Output the [x, y] coordinate of the center of the cell containing the given text.  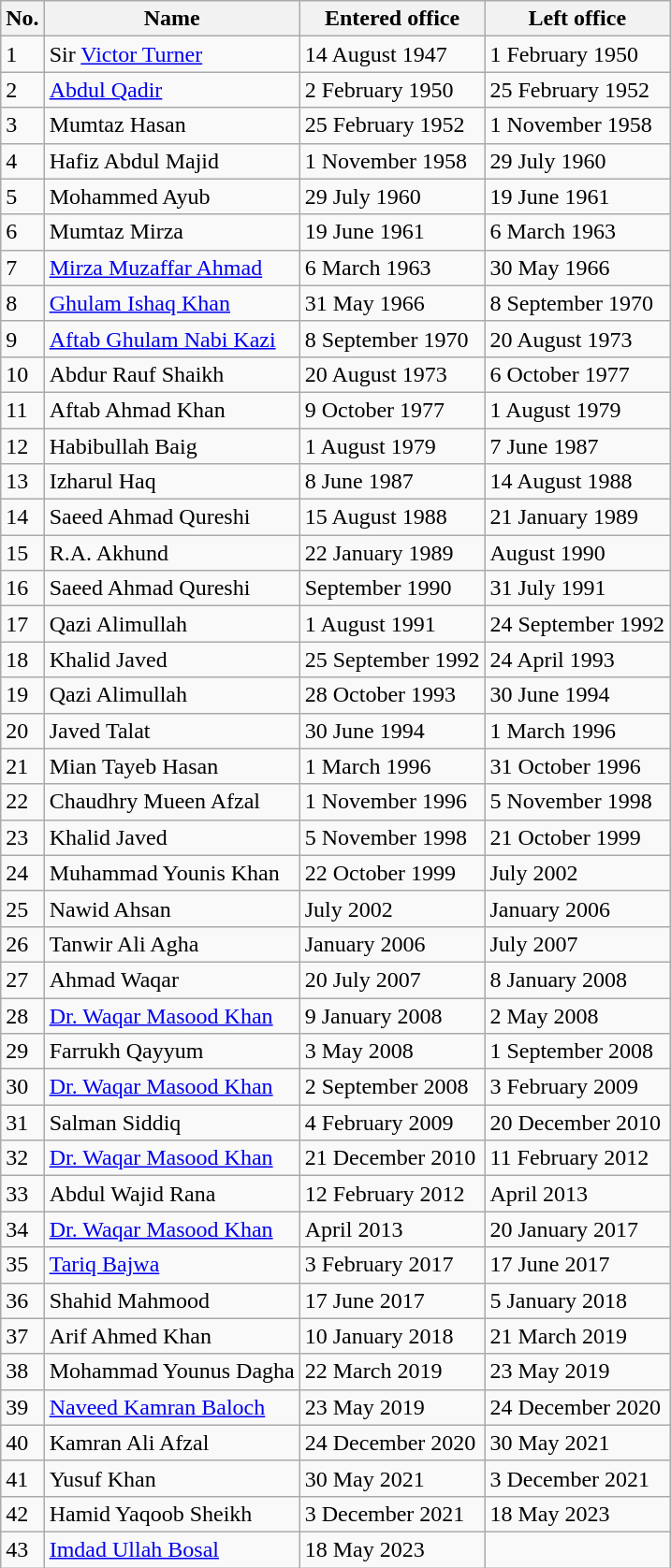
1 August 1991 [392, 624]
25 September 1992 [392, 660]
22 March 2019 [392, 1372]
Abdul Qadir [172, 90]
37 [22, 1336]
23 [22, 837]
35 [22, 1265]
3 May 2008 [392, 1052]
21 January 1989 [577, 517]
2 September 2008 [392, 1087]
Entered office [392, 19]
21 October 1999 [577, 837]
Habibullah Baig [172, 446]
1 [22, 54]
5 [22, 196]
Left office [577, 19]
Tariq Bajwa [172, 1265]
September 1990 [392, 588]
Aftab Ahmad Khan [172, 410]
July 2007 [577, 944]
14 [22, 517]
Hamid Yaqoob Sheikh [172, 1514]
31 [22, 1123]
Naveed Kamran Baloch [172, 1407]
Mirza Muzaffar Ahmad [172, 268]
Yusuf Khan [172, 1478]
1 September 2008 [577, 1052]
9 January 2008 [392, 1015]
August 1990 [577, 553]
1 February 1950 [577, 54]
20 January 2017 [577, 1229]
10 [22, 374]
Mumtaz Mirza [172, 232]
Nawid Ahsan [172, 908]
8 [22, 303]
Chaudhry Mueen Afzal [172, 802]
6 October 1977 [577, 374]
Abdul Wajid Rana [172, 1194]
Salman Siddiq [172, 1123]
4 [22, 161]
Arif Ahmed Khan [172, 1336]
38 [22, 1372]
Aftab Ghulam Nabi Kazi [172, 339]
24 [22, 873]
Imdad Ullah Bosal [172, 1549]
21 [22, 766]
11 [22, 410]
7 June 1987 [577, 446]
Hafiz Abdul Majid [172, 161]
2 February 1950 [392, 90]
17 [22, 624]
36 [22, 1300]
21 December 2010 [392, 1158]
Javed Talat [172, 731]
14 August 1947 [392, 54]
Mohammed Ayub [172, 196]
10 January 2018 [392, 1336]
22 January 1989 [392, 553]
41 [22, 1478]
Sir Victor Turner [172, 54]
Name [172, 19]
28 October 1993 [392, 695]
No. [22, 19]
Muhammad Younis Khan [172, 873]
Abdur Rauf Shaikh [172, 374]
31 July 1991 [577, 588]
3 February 2009 [577, 1087]
29 [22, 1052]
40 [22, 1443]
31 May 1966 [392, 303]
15 [22, 553]
9 October 1977 [392, 410]
Farrukh Qayyum [172, 1052]
14 August 1988 [577, 482]
22 [22, 802]
24 September 1992 [577, 624]
Mohammad Younus Dagha [172, 1372]
Tanwir Ali Agha [172, 944]
13 [22, 482]
21 March 2019 [577, 1336]
Ahmad Waqar [172, 980]
1 November 1996 [392, 802]
33 [22, 1194]
31 October 1996 [577, 766]
25 [22, 908]
9 [22, 339]
20 December 2010 [577, 1123]
22 October 1999 [392, 873]
32 [22, 1158]
11 February 2012 [577, 1158]
3 February 2017 [392, 1265]
12 [22, 446]
6 [22, 232]
26 [22, 944]
4 February 2009 [392, 1123]
43 [22, 1549]
Kamran Ali Afzal [172, 1443]
8 June 1987 [392, 482]
24 April 1993 [577, 660]
28 [22, 1015]
R.A. Akhund [172, 553]
3 [22, 125]
7 [22, 268]
20 [22, 731]
39 [22, 1407]
Mian Tayeb Hasan [172, 766]
2 May 2008 [577, 1015]
19 [22, 695]
Ghulam Ishaq Khan [172, 303]
Mumtaz Hasan [172, 125]
12 February 2012 [392, 1194]
Shahid Mahmood [172, 1300]
42 [22, 1514]
5 January 2018 [577, 1300]
15 August 1988 [392, 517]
30 May 1966 [577, 268]
18 [22, 660]
20 July 2007 [392, 980]
30 [22, 1087]
8 January 2008 [577, 980]
Izharul Haq [172, 482]
34 [22, 1229]
27 [22, 980]
16 [22, 588]
2 [22, 90]
